Determine the (X, Y) coordinate at the center of the cell enclosing the given text.  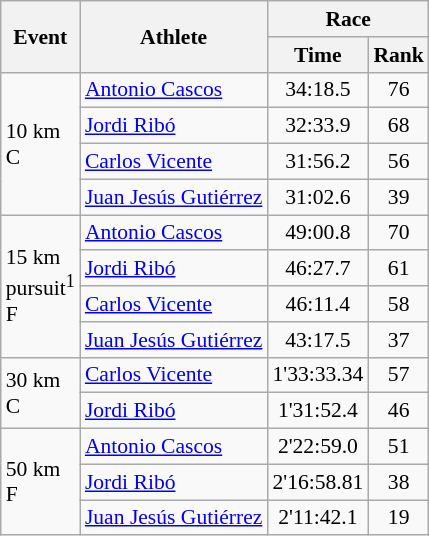
2'16:58.81 (318, 482)
46:27.7 (318, 269)
70 (398, 233)
32:33.9 (318, 126)
56 (398, 162)
Time (318, 55)
19 (398, 518)
2'11:42.1 (318, 518)
34:18.5 (318, 90)
Rank (398, 55)
Athlete (174, 36)
Event (40, 36)
50 km F (40, 482)
76 (398, 90)
46 (398, 411)
2'22:59.0 (318, 447)
15 km pursuit1 F (40, 286)
31:56.2 (318, 162)
1'33:33.34 (318, 375)
46:11.4 (318, 304)
68 (398, 126)
39 (398, 197)
1'31:52.4 (318, 411)
51 (398, 447)
57 (398, 375)
Race (348, 19)
10 km C (40, 143)
61 (398, 269)
58 (398, 304)
43:17.5 (318, 340)
30 km C (40, 392)
37 (398, 340)
49:00.8 (318, 233)
38 (398, 482)
31:02.6 (318, 197)
